Pinpoint the cell where the given text exists, returning its [X, Y] midpoint coordinate. 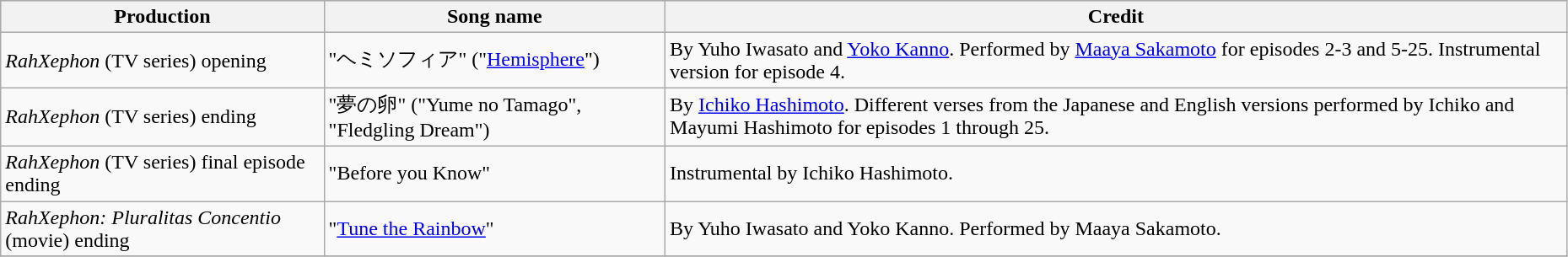
By Yuho Iwasato and Yoko Kanno. Performed by Maaya Sakamoto for episodes 2-3 and 5-25. Instrumental version for episode 4. [1117, 61]
RahXephon (TV series) final episode ending [162, 174]
"Before you Know" [494, 174]
Song name [494, 17]
RahXephon (TV series) opening [162, 61]
"夢の卵" ("Yume no Tamago", "Fledgling Dream") [494, 117]
By Yuho Iwasato and Yoko Kanno. Performed by Maaya Sakamoto. [1117, 228]
"ヘミソフィア" ("Hemisphere") [494, 61]
Instrumental by Ichiko Hashimoto. [1117, 174]
RahXephon (TV series) ending [162, 117]
RahXephon: Pluralitas Concentio (movie) ending [162, 228]
By Ichiko Hashimoto. Different verses from the Japanese and English versions performed by Ichiko and Mayumi Hashimoto for episodes 1 through 25. [1117, 117]
"Tune the Rainbow" [494, 228]
Production [162, 17]
Credit [1117, 17]
